Find where the given text appears and provide that cell's center as (X, Y) coordinate. 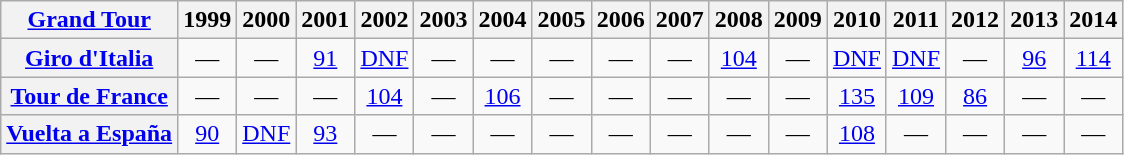
2000 (266, 20)
2014 (1094, 20)
Tour de France (90, 96)
2011 (916, 20)
135 (856, 96)
Giro d'Italia (90, 58)
91 (326, 58)
2009 (798, 20)
2002 (384, 20)
2003 (444, 20)
109 (916, 96)
Grand Tour (90, 20)
2006 (620, 20)
2013 (1034, 20)
2004 (502, 20)
2001 (326, 20)
90 (208, 134)
Vuelta a España (90, 134)
2012 (976, 20)
106 (502, 96)
93 (326, 134)
114 (1094, 58)
86 (976, 96)
108 (856, 134)
2007 (680, 20)
96 (1034, 58)
2008 (738, 20)
2005 (562, 20)
1999 (208, 20)
2010 (856, 20)
